Pinpoint the cell where the given text exists, returning its (X, Y) midpoint coordinate. 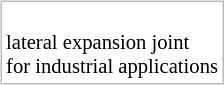
lateral expansion jointfor industrial applications (112, 44)
